Detect which cell encompasses the target text, then output its [x, y] center coordinate. 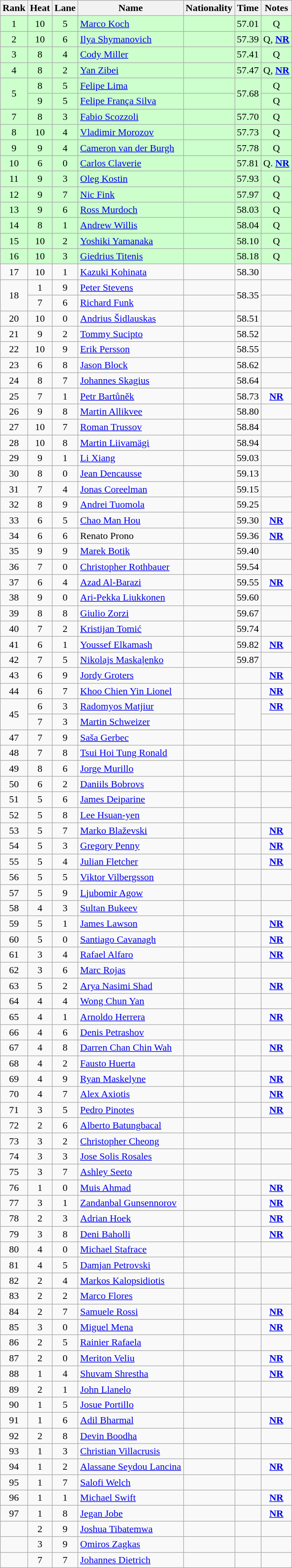
Miguel Mena [130, 1327]
Chao Man Hou [130, 520]
Andrei Tuomola [130, 505]
Lane [65, 8]
91 [14, 1420]
64 [14, 1001]
22 [14, 349]
Martin Schweizer [130, 722]
49 [14, 769]
23 [14, 365]
83 [14, 1296]
Alberto Batungbacal [130, 1125]
Heat [40, 8]
Christopher Cheong [130, 1141]
Marko Blaževski [130, 830]
59 [14, 923]
Yan Zibei [130, 70]
20 [14, 318]
57.41 [248, 55]
Andrew Willis [130, 225]
38 [14, 598]
31 [14, 489]
Darren Chan Chin Wah [130, 1048]
Nic Fink [130, 194]
87 [14, 1358]
Santiago Cavanagh [130, 939]
11 [14, 179]
Jonas Coreelman [130, 489]
Marc Rojas [130, 970]
57.78 [248, 148]
60 [14, 939]
69 [14, 1079]
Time [248, 8]
Erik Persson [130, 349]
Jose Solis Rosales [130, 1156]
58.73 [248, 396]
62 [14, 970]
56 [14, 877]
John Llanelo [130, 1389]
59.25 [248, 505]
Martin Liivamägi [130, 442]
42 [14, 660]
Jean Dencausse [130, 474]
Rainier Rafaela [130, 1343]
58.80 [248, 411]
Ljubomir Agow [130, 892]
58.62 [248, 365]
96 [14, 1498]
Cameron van der Burgh [130, 148]
59.30 [248, 520]
36 [14, 567]
90 [14, 1405]
58.52 [248, 334]
Viktor Vilbergsson [130, 877]
39 [14, 613]
Nationality [209, 8]
18 [14, 295]
89 [14, 1389]
Deni Baholli [130, 1234]
Saša Gerbec [130, 738]
Michael Swift [130, 1498]
Radomyos Matjiur [130, 707]
Rank [14, 8]
Fabio Scozzoli [130, 117]
Tommy Sucipto [130, 334]
Julian Fletcher [130, 861]
37 [14, 582]
57.93 [248, 179]
57.81 [248, 163]
Meriton Veliu [130, 1358]
Ross Murdoch [130, 210]
93 [14, 1451]
Daniils Bobrovs [130, 784]
26 [14, 411]
41 [14, 644]
76 [14, 1188]
Marco Koch [130, 24]
Jegan Jobe [130, 1513]
Markos Kalopsidiotis [130, 1281]
Muis Ahmad [130, 1188]
Li Xiang [130, 458]
Josue Portillo [130, 1405]
Nikolajs Maskaļenko [130, 660]
59.82 [248, 644]
63 [14, 986]
57.73 [248, 132]
James Deiparine [130, 799]
Ari-Pekka Liukkonen [130, 598]
58.84 [248, 427]
James Lawson [130, 923]
Kazuki Kohinata [130, 272]
92 [14, 1435]
Salofi Welch [130, 1482]
25 [14, 396]
59.13 [248, 474]
58.64 [248, 380]
32 [14, 505]
57.47 [248, 70]
12 [14, 194]
35 [14, 551]
24 [14, 380]
Johannes Dietrich [130, 1560]
57.39 [248, 39]
Christian Villacrusis [130, 1451]
Alassane Seydou Lancina [130, 1467]
Yoshiki Yamanaka [130, 241]
84 [14, 1312]
Zandanbal Gunsennorov [130, 1203]
57.70 [248, 117]
75 [14, 1172]
Fausto Huerta [130, 1063]
Omiros Zagkas [130, 1544]
40 [14, 629]
58.04 [248, 225]
33 [14, 520]
Michael Stafrace [130, 1250]
13 [14, 210]
44 [14, 691]
Ryan Maskelyne [130, 1079]
Name [130, 8]
58.94 [248, 442]
Shuvam Shrestha [130, 1374]
52 [14, 815]
Giulio Zorzi [130, 613]
74 [14, 1156]
58.03 [248, 210]
Alex Axiotis [130, 1094]
Johannes Skagius [130, 380]
15 [14, 241]
95 [14, 1482]
81 [14, 1265]
57.97 [248, 194]
88 [14, 1374]
58 [14, 908]
Lee Hsuan-yen [130, 815]
Notes [276, 8]
54 [14, 846]
Ilya Shymanovich [130, 39]
Joshua Tibatemwa [130, 1529]
57 [14, 892]
Tsui Hoi Tung Ronald [130, 753]
59.87 [248, 660]
Jordy Groters [130, 675]
29 [14, 458]
Jorge Murillo [130, 769]
Arya Nasimi Shad [130, 986]
Cody Miller [130, 55]
30 [14, 474]
58.18 [248, 256]
Kristijan Tomić [130, 629]
59.40 [248, 551]
Andrius Šidlauskas [130, 318]
Rafael Alfaro [130, 955]
Petr Bartůněk [130, 396]
77 [14, 1203]
16 [14, 256]
Wong Chun Yan [130, 1001]
58.51 [248, 318]
82 [14, 1281]
Q. NR [276, 163]
43 [14, 675]
Pedro Pinotes [130, 1110]
86 [14, 1343]
Roman Trussov [130, 427]
27 [14, 427]
Devin Boodha [130, 1435]
70 [14, 1094]
Adil Bharmal [130, 1420]
59.54 [248, 567]
66 [14, 1032]
Azad Al-Barazi [130, 582]
59.36 [248, 536]
59.74 [248, 629]
59.15 [248, 489]
Christopher Rothbauer [130, 567]
Jason Block [130, 365]
Felipe França Silva [130, 101]
72 [14, 1125]
57.01 [248, 24]
14 [14, 225]
58.55 [248, 349]
80 [14, 1250]
58.30 [248, 272]
28 [14, 442]
85 [14, 1327]
Renato Prono [130, 536]
Martin Allikvee [130, 411]
Ashley Seeto [130, 1172]
Samuele Rossi [130, 1312]
68 [14, 1063]
78 [14, 1219]
58.10 [248, 241]
73 [14, 1141]
Carlos Claverie [130, 163]
Gregory Penny [130, 846]
79 [14, 1234]
34 [14, 536]
21 [14, 334]
58.35 [248, 295]
Sultan Bukeev [130, 908]
51 [14, 799]
65 [14, 1017]
Richard Funk [130, 303]
59.60 [248, 598]
Adrian Hoek [130, 1219]
Oleg Kostin [130, 179]
Vladimir Morozov [130, 132]
97 [14, 1513]
61 [14, 955]
94 [14, 1467]
71 [14, 1110]
Damjan Petrovski [130, 1265]
67 [14, 1048]
Denis Petrashov [130, 1032]
50 [14, 784]
Khoo Chien Yin Lionel [130, 691]
Felipe Lima [130, 86]
Youssef Elkamash [130, 644]
48 [14, 753]
17 [14, 272]
47 [14, 738]
Peter Stevens [130, 287]
57.68 [248, 93]
59.03 [248, 458]
Arnoldo Herrera [130, 1017]
55 [14, 861]
45 [14, 714]
59.67 [248, 613]
Marco Flores [130, 1296]
Giedrius Titenis [130, 256]
59.55 [248, 582]
53 [14, 830]
Marek Botik [130, 551]
